Return the (x, y) coordinate for the center point of the cell that contains the specified text.  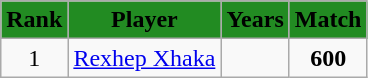
Player (144, 20)
Rank (34, 20)
Rexhep Xhaka (144, 58)
Years (255, 20)
1 (34, 58)
Match (328, 20)
600 (328, 58)
